Search for the cell housing the specified text and yield its (X, Y) center coordinate. 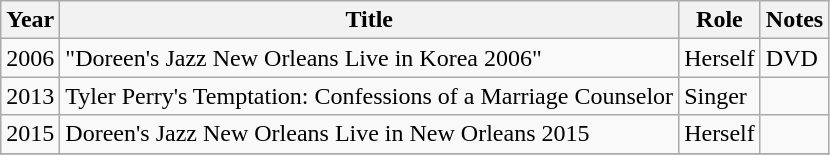
DVD (794, 58)
Notes (794, 20)
"Doreen's Jazz New Orleans Live in Korea 2006" (370, 58)
Role (720, 20)
2013 (30, 96)
Title (370, 20)
2006 (30, 58)
Doreen's Jazz New Orleans Live in New Orleans 2015 (370, 134)
Tyler Perry's Temptation: Confessions of a Marriage Counselor (370, 96)
2015 (30, 134)
Singer (720, 96)
Year (30, 20)
